Detect which cell encompasses the target text, then output its (X, Y) center coordinate. 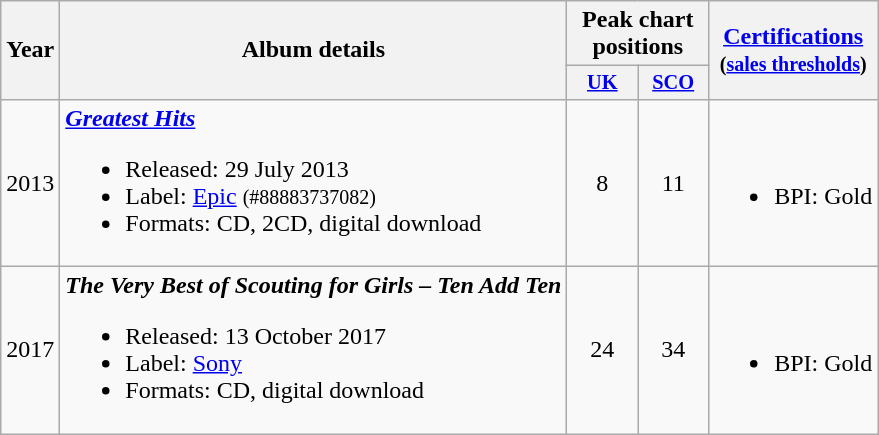
The Very Best of Scouting for Girls – Ten Add TenReleased: 13 October 2017Label: SonyFormats: CD, digital download (314, 350)
SCO (674, 83)
2013 (30, 182)
34 (674, 350)
11 (674, 182)
8 (602, 182)
Certifications(sales thresholds) (794, 50)
2017 (30, 350)
Album details (314, 50)
Year (30, 50)
Greatest HitsReleased: 29 July 2013Label: Epic (#88883737082)Formats: CD, 2CD, digital download (314, 182)
Peak chart positions (638, 34)
UK (602, 83)
24 (602, 350)
